Determine the [X, Y] coordinate at the center of the cell enclosing the given text.  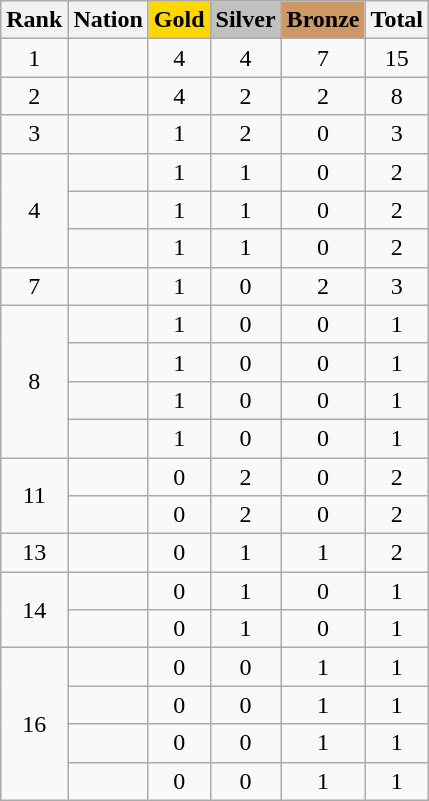
Total [397, 20]
Nation [108, 20]
16 [34, 724]
15 [397, 58]
Rank [34, 20]
Bronze [323, 20]
11 [34, 496]
Silver [246, 20]
14 [34, 610]
Gold [179, 20]
13 [34, 553]
